Scan for the cell matching the given text and deliver its [X, Y] coordinate at center. 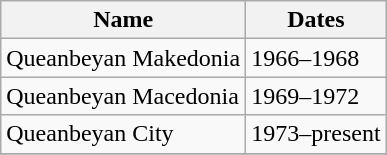
1973–present [316, 134]
1966–1968 [316, 58]
Queanbeyan Makedonia [124, 58]
Name [124, 20]
Dates [316, 20]
1969–1972 [316, 96]
Queanbeyan City [124, 134]
Queanbeyan Macedonia [124, 96]
